Identify which cell holds the provided text, then report its [x, y] central coordinate. 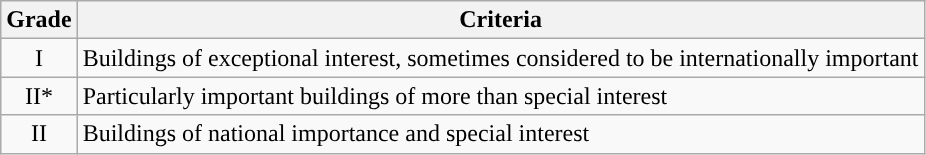
Buildings of exceptional interest, sometimes considered to be internationally important [500, 58]
II [39, 134]
Grade [39, 20]
Buildings of national importance and special interest [500, 134]
Criteria [500, 20]
II* [39, 96]
Particularly important buildings of more than special interest [500, 96]
I [39, 58]
